Return [x, y] of the center of cell containing provided text 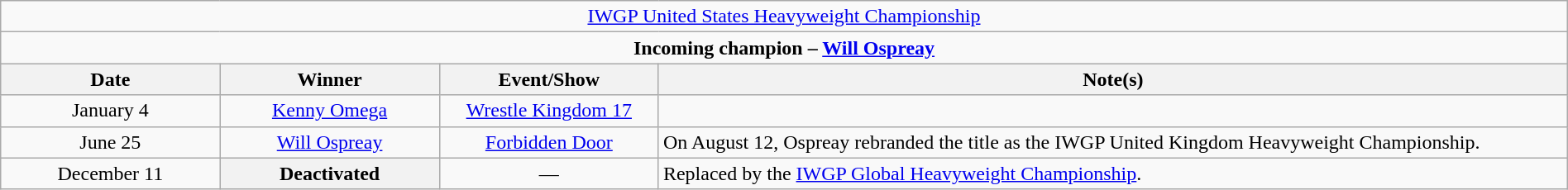
Replaced by the IWGP Global Heavyweight Championship. [1113, 173]
On August 12, Ospreay rebranded the title as the IWGP United Kingdom Heavyweight Championship. [1113, 142]
IWGP United States Heavyweight Championship [784, 17]
Note(s) [1113, 79]
Date [111, 79]
Wrestle Kingdom 17 [549, 111]
Incoming champion – Will Ospreay [784, 48]
Event/Show [549, 79]
Deactivated [329, 173]
December 11 [111, 173]
January 4 [111, 111]
— [549, 173]
Will Ospreay [329, 142]
June 25 [111, 142]
Kenny Omega [329, 111]
Forbidden Door [549, 142]
Winner [329, 79]
